Determine the [X, Y] coordinate at the center of the cell enclosing the given text.  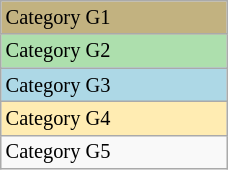
Category G3 [114, 85]
Category G5 [114, 152]
Category G1 [114, 17]
Category G4 [114, 118]
Category G2 [114, 51]
